Identify which cell holds the provided text, then report its [X, Y] central coordinate. 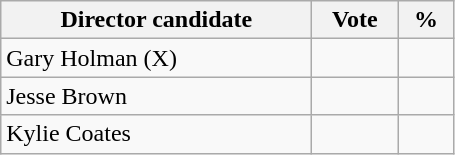
Kylie Coates [156, 134]
Gary Holman (X) [156, 58]
Director candidate [156, 20]
% [426, 20]
Vote [355, 20]
Jesse Brown [156, 96]
